Find where the given text appears and provide that cell's center as [x, y] coordinate. 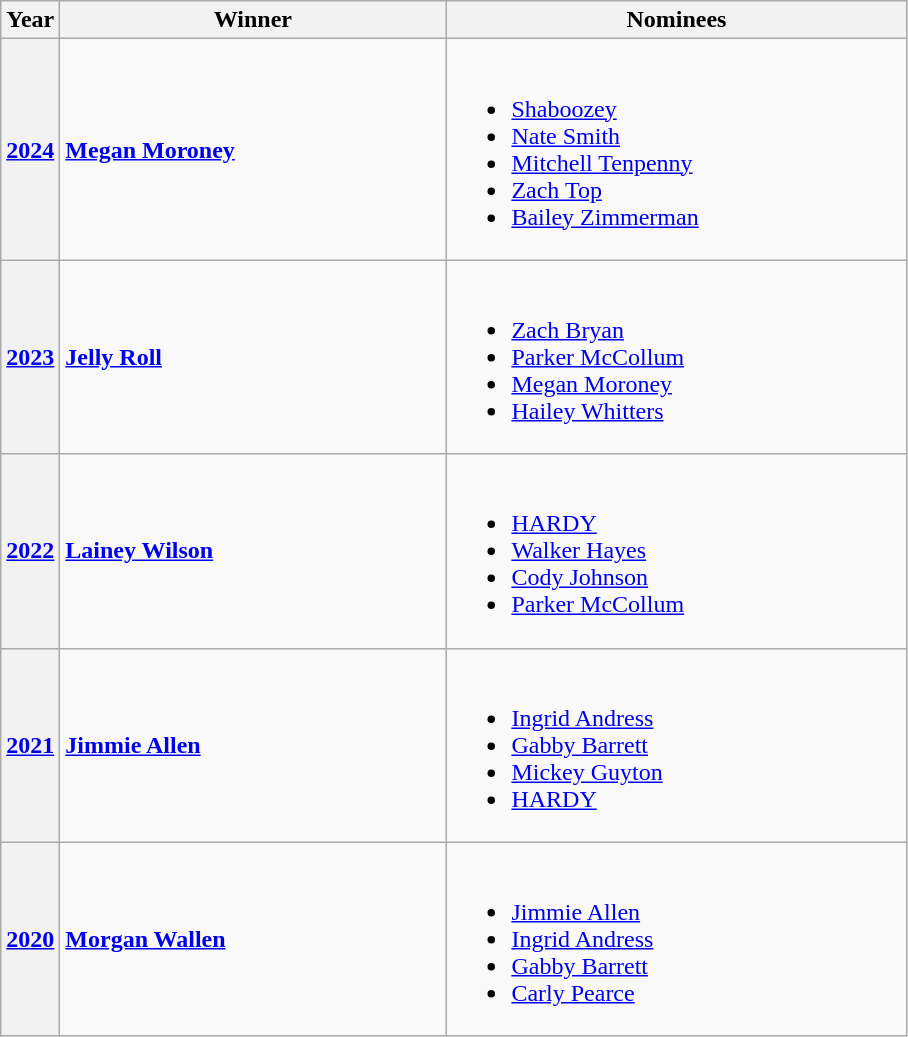
Morgan Wallen [253, 939]
Nominees [676, 20]
Jimmie AllenIngrid AndressGabby BarrettCarly Pearce [676, 939]
Jelly Roll [253, 357]
Winner [253, 20]
2021 [30, 745]
Lainey Wilson [253, 551]
2020 [30, 939]
ShaboozeyNate SmithMitchell TenpennyZach TopBailey Zimmerman [676, 150]
Megan Moroney [253, 150]
Jimmie Allen [253, 745]
Year [30, 20]
Zach BryanParker McCollumMegan MoroneyHailey Whitters [676, 357]
Ingrid AndressGabby BarrettMickey GuytonHARDY [676, 745]
2022 [30, 551]
HARDYWalker HayesCody JohnsonParker McCollum [676, 551]
2024 [30, 150]
2023 [30, 357]
